Find where the given text appears and provide that cell's center as (x, y) coordinate. 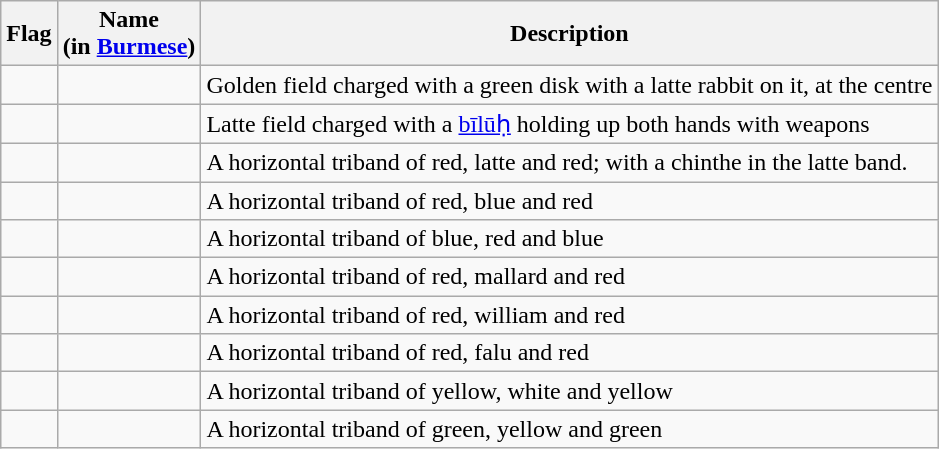
A horizontal triband of red, blue and red (570, 201)
A horizontal triband of red, latte and red; with a chinthe in the latte band. (570, 162)
A horizontal triband of green, yellow and green (570, 429)
A horizontal triband of red, falu and red (570, 353)
Name (in Burmese) (129, 34)
A horizontal triband of blue, red and blue (570, 239)
Description (570, 34)
A horizontal triband of red, william and red (570, 315)
A horizontal triband of yellow, white and yellow (570, 391)
A horizontal triband of red, mallard and red (570, 277)
Flag (29, 34)
Latte field charged with a bīlūḥ holding up both hands with weapons (570, 124)
Golden field charged with a green disk with a latte rabbit on it, at the centre (570, 85)
